Determine the [x, y] coordinate at the center of the cell enclosing the given text.  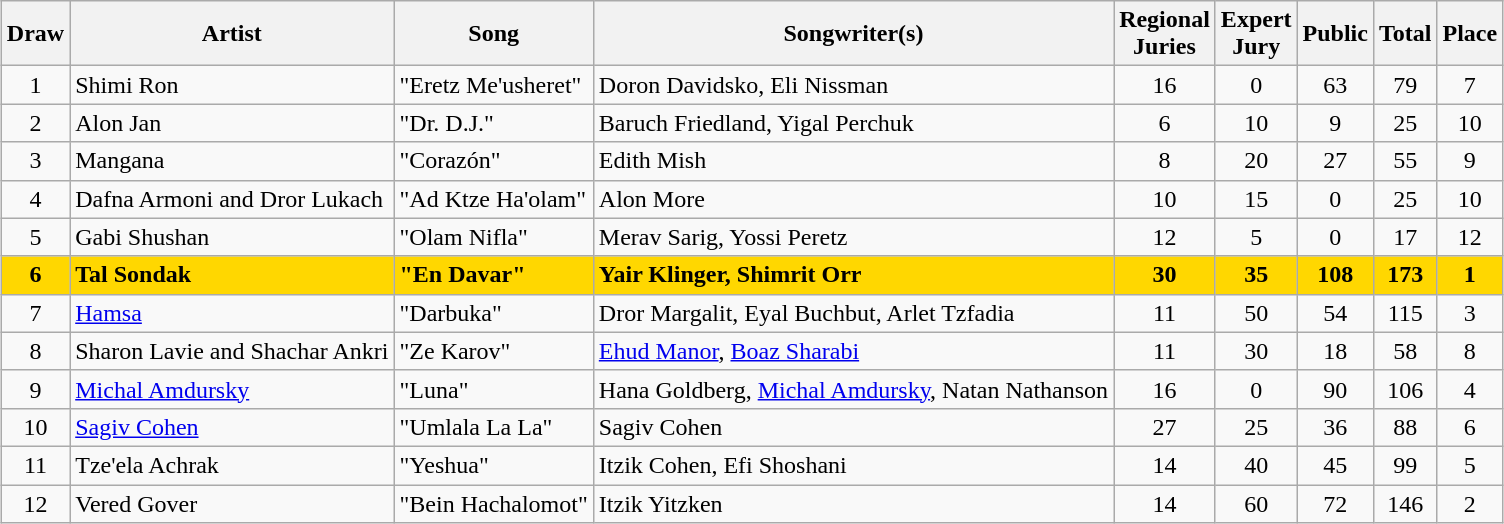
Merav Sarig, Yossi Peretz [853, 237]
Hana Goldberg, Michal Amdursky, Natan Nathanson [853, 389]
Doron Davidsko, Eli Nissman [853, 85]
36 [1335, 427]
40 [1256, 465]
146 [1405, 503]
Vered Gover [232, 503]
18 [1335, 351]
Baruch Friedland, Yigal Perchuk [853, 123]
"En Davar" [494, 275]
99 [1405, 465]
45 [1335, 465]
"Corazón" [494, 161]
88 [1405, 427]
Songwriter(s) [853, 34]
60 [1256, 503]
20 [1256, 161]
"Olam Nifla" [494, 237]
Itzik Yitzken [853, 503]
Alon Jan [232, 123]
Artist [232, 34]
Public [1335, 34]
Sharon Lavie and Shachar Ankri [232, 351]
"Ad Ktze Ha'olam" [494, 199]
72 [1335, 503]
Draw [35, 34]
"Luna" [494, 389]
Gabi Shushan [232, 237]
106 [1405, 389]
108 [1335, 275]
RegionalJuries [1165, 34]
173 [1405, 275]
Tal Sondak [232, 275]
17 [1405, 237]
Alon More [853, 199]
Shimi Ron [232, 85]
"Dr. D.J." [494, 123]
Dafna Armoni and Dror Lukach [232, 199]
"Eretz Me'usheret" [494, 85]
Edith Mish [853, 161]
Itzik Cohen, Efi Shoshani [853, 465]
"Yeshua" [494, 465]
Song [494, 34]
15 [1256, 199]
"Umlala La La" [494, 427]
90 [1335, 389]
"Bein Hachalomot" [494, 503]
Mangana [232, 161]
35 [1256, 275]
63 [1335, 85]
55 [1405, 161]
Place [1470, 34]
50 [1256, 313]
"Ze Karov" [494, 351]
Dror Margalit, Eyal Buchbut, Arlet Tzfadia [853, 313]
58 [1405, 351]
"Darbuka" [494, 313]
Tze'ela Achrak [232, 465]
115 [1405, 313]
Hamsa [232, 313]
Yair Klinger, Shimrit Orr [853, 275]
Total [1405, 34]
Michal Amdursky [232, 389]
79 [1405, 85]
54 [1335, 313]
Ehud Manor, Boaz Sharabi [853, 351]
ExpertJury [1256, 34]
